From the cell containing the given text, extract its center point as (x, y) coordinate. 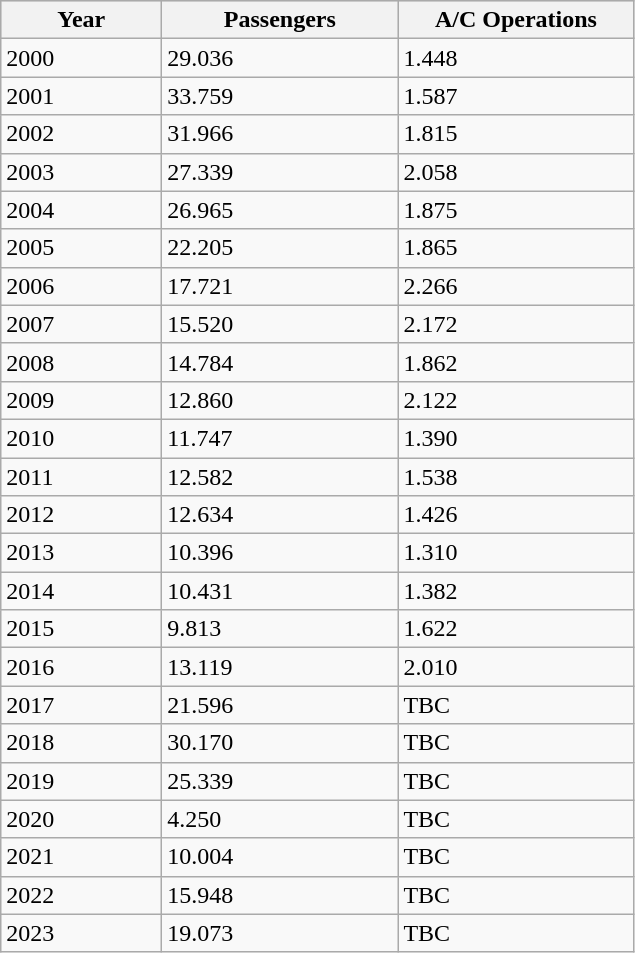
19.073 (280, 933)
2.058 (516, 172)
4.250 (280, 819)
2001 (82, 96)
10.431 (280, 591)
2004 (82, 210)
1.587 (516, 96)
2022 (82, 895)
Year (82, 20)
12.634 (280, 515)
2010 (82, 438)
12.582 (280, 477)
2006 (82, 286)
9.813 (280, 629)
1.865 (516, 248)
2.122 (516, 400)
2005 (82, 248)
15.948 (280, 895)
1.426 (516, 515)
1.622 (516, 629)
2012 (82, 515)
29.036 (280, 58)
2002 (82, 134)
14.784 (280, 362)
2014 (82, 591)
10.004 (280, 857)
12.860 (280, 400)
2019 (82, 781)
2003 (82, 172)
2015 (82, 629)
1.862 (516, 362)
15.520 (280, 324)
1.390 (516, 438)
1.448 (516, 58)
2016 (82, 667)
2017 (82, 705)
2000 (82, 58)
11.747 (280, 438)
2021 (82, 857)
26.965 (280, 210)
2008 (82, 362)
2011 (82, 477)
17.721 (280, 286)
2007 (82, 324)
2009 (82, 400)
1.310 (516, 553)
25.339 (280, 781)
A/C Operations (516, 20)
30.170 (280, 743)
Passengers (280, 20)
1.815 (516, 134)
21.596 (280, 705)
2020 (82, 819)
2018 (82, 743)
2023 (82, 933)
31.966 (280, 134)
22.205 (280, 248)
2.266 (516, 286)
1.875 (516, 210)
27.339 (280, 172)
2.172 (516, 324)
1.382 (516, 591)
2.010 (516, 667)
2013 (82, 553)
13.119 (280, 667)
10.396 (280, 553)
33.759 (280, 96)
1.538 (516, 477)
